From the cell containing the given text, extract its center point as [X, Y] coordinate. 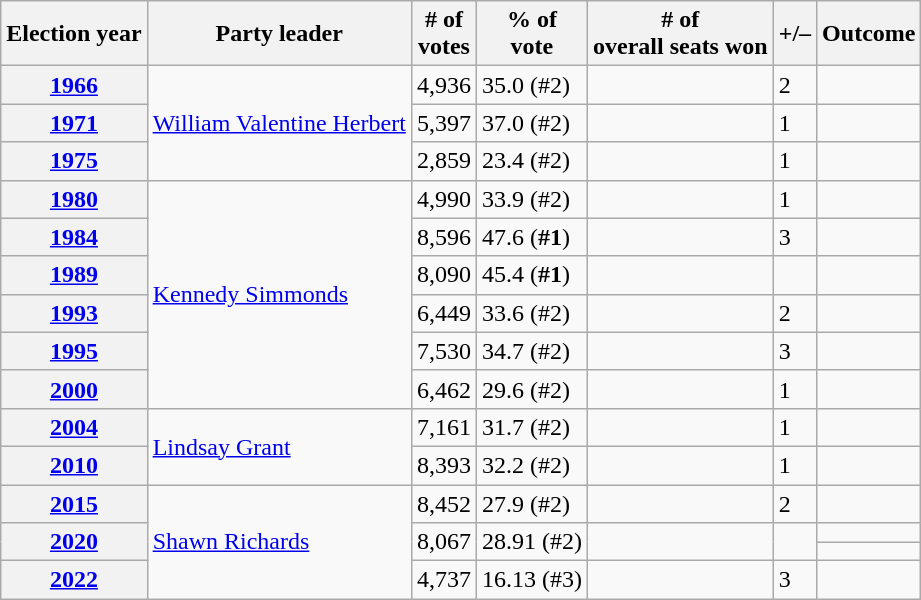
34.7 (#2) [532, 351]
23.4 (#2) [532, 161]
2022 [74, 580]
William Valentine Herbert [279, 123]
Election year [74, 34]
2010 [74, 465]
1980 [74, 199]
45.4 (#1) [532, 275]
8,596 [444, 237]
1984 [74, 237]
1989 [74, 275]
+/– [794, 34]
2000 [74, 389]
8,452 [444, 503]
% ofvote [532, 34]
32.2 (#2) [532, 465]
7,530 [444, 351]
1993 [74, 313]
Party leader [279, 34]
6,462 [444, 389]
4,990 [444, 199]
1971 [74, 123]
1975 [74, 161]
8,393 [444, 465]
2004 [74, 427]
Outcome [869, 34]
8,067 [444, 542]
31.7 (#2) [532, 427]
# ofvotes [444, 34]
35.0 (#2) [532, 85]
2015 [74, 503]
2,859 [444, 161]
47.6 (#1) [532, 237]
5,397 [444, 123]
4,737 [444, 580]
1966 [74, 85]
29.6 (#2) [532, 389]
Kennedy Simmonds [279, 294]
Shawn Richards [279, 541]
# ofoverall seats won [680, 34]
4,936 [444, 85]
1995 [74, 351]
2020 [74, 542]
27.9 (#2) [532, 503]
8,090 [444, 275]
33.6 (#2) [532, 313]
7,161 [444, 427]
6,449 [444, 313]
Lindsay Grant [279, 446]
33.9 (#2) [532, 199]
16.13 (#3) [532, 580]
37.0 (#2) [532, 123]
28.91 (#2) [532, 542]
